For the text-containing cell, return its midpoint in [X, Y] coordinate format. 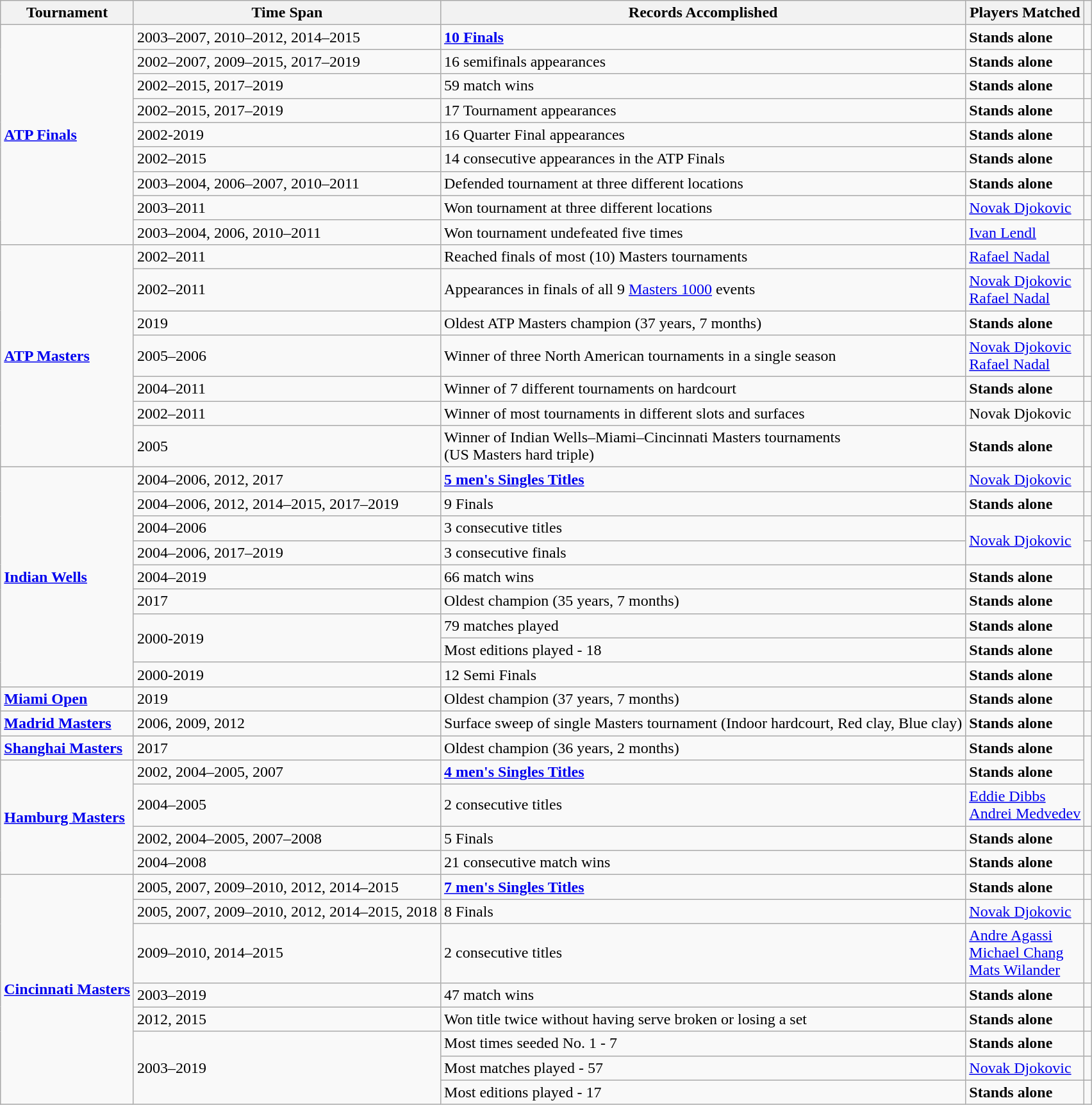
2006, 2009, 2012 [287, 723]
2005, 2007, 2009–2010, 2012, 2014–2015, 2018 [287, 911]
Most times seeded No. 1 - 7 [704, 1043]
2004–2006 [287, 528]
4 men's Singles Titles [704, 772]
2003–2007, 2010–2012, 2014–2015 [287, 37]
79 matches played [704, 626]
14 consecutive appearances in the ATP Finals [704, 159]
8 Finals [704, 911]
66 match wins [704, 577]
Won title twice without having serve broken or losing a set [704, 1019]
2002–2007, 2009–2015, 2017–2019 [287, 62]
Eddie DibbsAndrei Medvedev [1025, 805]
10 Finals [704, 37]
5 men's Singles Titles [704, 479]
Shanghai Masters [67, 748]
17 Tournament appearances [704, 110]
Winner of 7 different tournaments on hardcourt [704, 389]
Defended tournament at three different locations [704, 183]
Time Span [287, 13]
Reached finals of most (10) Masters tournaments [704, 256]
Winner of three North American tournaments in a single season [704, 356]
ATP Masters [67, 355]
3 consecutive titles [704, 528]
Indian Wells [67, 577]
7 men's Singles Titles [704, 887]
2004–2008 [287, 863]
Most editions played - 17 [704, 1092]
9 Finals [704, 504]
Tournament [67, 13]
Rafael Nadal [1025, 256]
Surface sweep of single Masters tournament (Indoor hardcourt, Red clay, Blue clay) [704, 723]
Andre AgassiMichael ChangMats Wilander [1025, 953]
2002, 2004–2005, 2007 [287, 772]
2005, 2007, 2009–2010, 2012, 2014–2015 [287, 887]
2004–2005 [287, 805]
Won tournament at three different locations [704, 208]
16 semifinals appearances [704, 62]
Most matches played - 57 [704, 1068]
2003–2011 [287, 208]
Most editions played - 18 [704, 650]
Records Accomplished [704, 13]
5 Finals [704, 838]
Oldest ATP Masters champion (37 years, 7 months) [704, 322]
2004–2011 [287, 389]
3 consecutive finals [704, 552]
2002, 2004–2005, 2007–2008 [287, 838]
Appearances in finals of all 9 Masters 1000 events [704, 290]
59 match wins [704, 86]
2012, 2015 [287, 1019]
Winner of most tournaments in different slots and surfaces [704, 413]
Winner of Indian Wells–Miami–Cincinnati Masters tournaments(US Masters hard triple) [704, 446]
2005–2006 [287, 356]
21 consecutive match wins [704, 863]
16 Quarter Final appearances [704, 135]
2002-2019 [287, 135]
2009–2010, 2014–2015 [287, 953]
Ivan Lendl [1025, 232]
2003–2004, 2006, 2010–2011 [287, 232]
Hamburg Masters [67, 818]
Cincinnati Masters [67, 990]
Madrid Masters [67, 723]
2003–2004, 2006–2007, 2010–2011 [287, 183]
Oldest champion (37 years, 7 months) [704, 699]
Oldest champion (36 years, 2 months) [704, 748]
Miami Open [67, 699]
12 Semi Finals [704, 674]
2002–2015 [287, 159]
2004–2006, 2017–2019 [287, 552]
Oldest champion (35 years, 7 months) [704, 601]
2005 [287, 446]
2004–2019 [287, 577]
Won tournament undefeated five times [704, 232]
47 match wins [704, 995]
2004–2006, 2012, 2014–2015, 2017–2019 [287, 504]
2004–2006, 2012, 2017 [287, 479]
Players Matched [1025, 13]
ATP Finals [67, 135]
